Find where the given text appears and provide that cell's center as [x, y] coordinate. 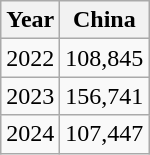
108,845 [104, 58]
2023 [30, 96]
China [104, 20]
156,741 [104, 96]
2022 [30, 58]
Year [30, 20]
2024 [30, 134]
107,447 [104, 134]
